Determine the (x, y) coordinate at the center of the cell enclosing the given text.  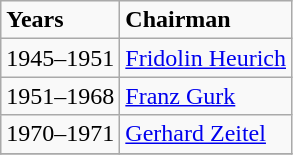
Chairman (206, 20)
1951–1968 (60, 96)
Gerhard Zeitel (206, 134)
Franz Gurk (206, 96)
Years (60, 20)
Fridolin Heurich (206, 58)
1970–1971 (60, 134)
1945–1951 (60, 58)
